Provide the (X, Y) coordinate of the cell's center where the given text is located.  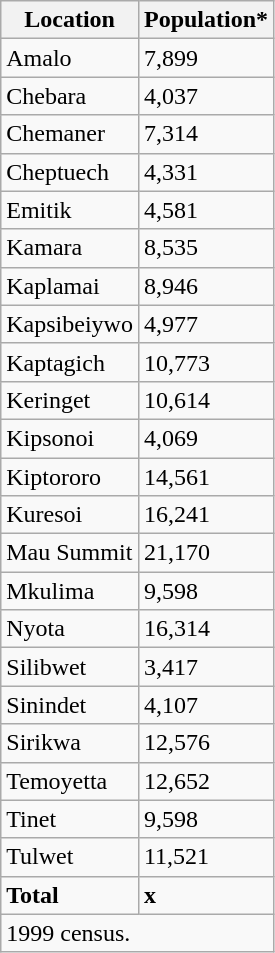
7,314 (206, 134)
12,576 (206, 743)
Population* (206, 20)
11,521 (206, 857)
3,417 (206, 667)
Silibwet (70, 667)
Mkulima (70, 591)
Kapsibeiywo (70, 324)
Kaptagich (70, 362)
x (206, 895)
Temoyetta (70, 781)
Tinet (70, 819)
21,170 (206, 553)
Kaplamai (70, 286)
Sinindet (70, 705)
Kiptororo (70, 477)
Amalo (70, 58)
Kuresoi (70, 515)
Kipsonoi (70, 438)
4,037 (206, 96)
Kamara (70, 248)
8,535 (206, 248)
Mau Summit (70, 553)
8,946 (206, 286)
12,652 (206, 781)
Chebara (70, 96)
Nyota (70, 629)
16,314 (206, 629)
4,107 (206, 705)
4,069 (206, 438)
16,241 (206, 515)
1999 census. (138, 933)
10,773 (206, 362)
Tulwet (70, 857)
Chemaner (70, 134)
7,899 (206, 58)
Keringet (70, 400)
4,581 (206, 210)
Sirikwa (70, 743)
10,614 (206, 400)
Cheptuech (70, 172)
4,331 (206, 172)
Location (70, 20)
4,977 (206, 324)
Total (70, 895)
Emitik (70, 210)
14,561 (206, 477)
